Pinpoint the cell where the given text exists, returning its [X, Y] midpoint coordinate. 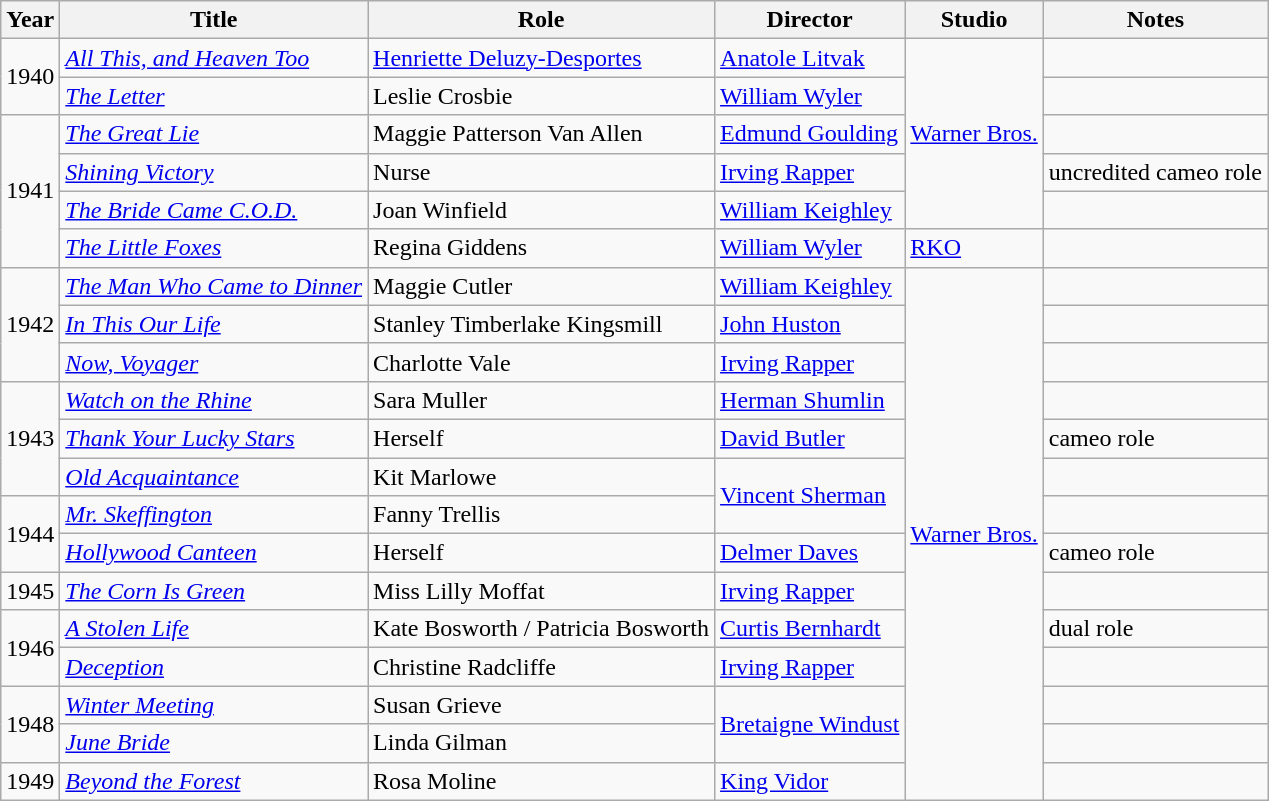
dual role [1155, 629]
The Corn Is Green [214, 591]
Henriette Deluzy-Desportes [542, 58]
Anatole Litvak [810, 58]
The Bride Came C.O.D. [214, 210]
Kate Bosworth / Patricia Bosworth [542, 629]
The Little Foxes [214, 248]
Delmer Daves [810, 553]
A Stolen Life [214, 629]
Vincent Sherman [810, 496]
1942 [30, 324]
Miss Lilly Moffat [542, 591]
Curtis Bernhardt [810, 629]
Herman Shumlin [810, 400]
Maggie Patterson Van Allen [542, 134]
Studio [974, 20]
Role [542, 20]
Linda Gilman [542, 743]
1943 [30, 438]
1941 [30, 191]
Edmund Goulding [810, 134]
1948 [30, 724]
Kit Marlowe [542, 477]
Winter Meeting [214, 705]
Fanny Trellis [542, 515]
1940 [30, 77]
Now, Voyager [214, 362]
In This Our Life [214, 324]
Maggie Cutler [542, 286]
David Butler [810, 438]
1944 [30, 534]
Notes [1155, 20]
Mr. Skeffington [214, 515]
June Bride [214, 743]
1949 [30, 781]
Rosa Moline [542, 781]
Nurse [542, 172]
Director [810, 20]
Old Acquaintance [214, 477]
Hollywood Canteen [214, 553]
uncredited cameo role [1155, 172]
The Great Lie [214, 134]
The Man Who Came to Dinner [214, 286]
Year [30, 20]
RKO [974, 248]
Shining Victory [214, 172]
King Vidor [810, 781]
Watch on the Rhine [214, 400]
Susan Grieve [542, 705]
Bretaigne Windust [810, 724]
1946 [30, 648]
Title [214, 20]
1945 [30, 591]
Leslie Crosbie [542, 96]
Thank Your Lucky Stars [214, 438]
Regina Giddens [542, 248]
Deception [214, 667]
Stanley Timberlake Kingsmill [542, 324]
John Huston [810, 324]
Sara Muller [542, 400]
Joan Winfield [542, 210]
All This, and Heaven Too [214, 58]
The Letter [214, 96]
Beyond the Forest [214, 781]
Christine Radcliffe [542, 667]
Charlotte Vale [542, 362]
